Extract the [x, y] coordinate from the center of the cell holding the provided text.  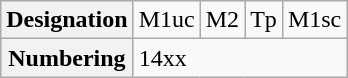
M1sc [314, 20]
14xx [240, 58]
M1uc [166, 20]
Designation [67, 20]
Tp [264, 20]
Numbering [67, 58]
M2 [222, 20]
